Pinpoint the cell where the given text exists, returning its [X, Y] midpoint coordinate. 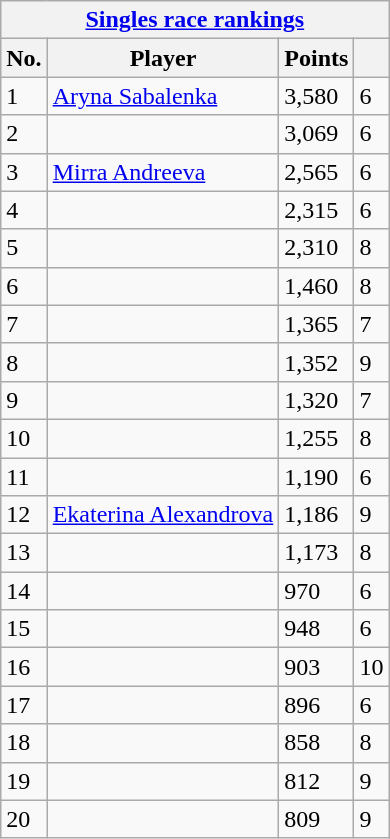
18 [24, 743]
1,255 [316, 438]
17 [24, 705]
896 [316, 705]
812 [316, 781]
11 [24, 477]
1,352 [316, 362]
20 [24, 819]
Singles race rankings [195, 20]
Points [316, 58]
Aryna Sabalenka [163, 96]
Ekaterina Alexandrova [163, 515]
12 [24, 515]
1 [24, 96]
13 [24, 553]
2,315 [316, 210]
1,365 [316, 324]
1,460 [316, 286]
809 [316, 819]
903 [316, 667]
3,580 [316, 96]
4 [24, 210]
2,565 [316, 172]
5 [24, 248]
948 [316, 629]
970 [316, 591]
3 [24, 172]
15 [24, 629]
Player [163, 58]
1,173 [316, 553]
2 [24, 134]
2,310 [316, 248]
858 [316, 743]
1,190 [316, 477]
1,320 [316, 400]
Mirra Andreeva [163, 172]
3,069 [316, 134]
No. [24, 58]
19 [24, 781]
1,186 [316, 515]
16 [24, 667]
14 [24, 591]
